From the cell containing the given text, extract its center point as (x, y) coordinate. 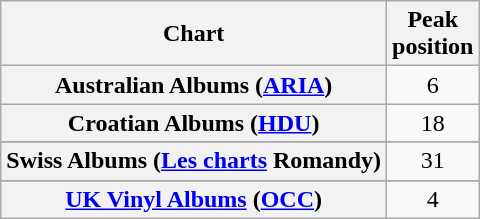
18 (433, 123)
Swiss Albums (Les charts Romandy) (194, 161)
UK Vinyl Albums (OCC) (194, 199)
4 (433, 199)
Australian Albums (ARIA) (194, 85)
Chart (194, 34)
31 (433, 161)
Croatian Albums (HDU) (194, 123)
Peakposition (433, 34)
6 (433, 85)
